Scan for the cell matching the given text and deliver its [X, Y] coordinate at center. 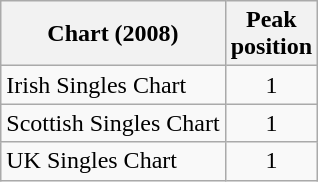
Irish Singles Chart [113, 85]
UK Singles Chart [113, 161]
Peakposition [271, 34]
Chart (2008) [113, 34]
Scottish Singles Chart [113, 123]
